Return the (x, y) coordinate for the center point of the cell that contains the specified text.  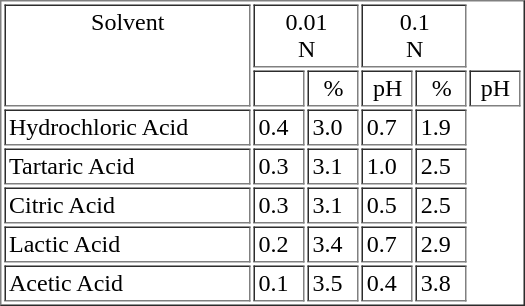
0.1 (280, 284)
0.01N (306, 36)
Citric Acid (128, 206)
1.0 (388, 166)
0.2 (280, 244)
0.5 (388, 206)
1.9 (442, 128)
Tartaric Acid (128, 166)
3.5 (334, 284)
Lactic Acid (128, 244)
Acetic Acid (128, 284)
0.1N (414, 36)
3.4 (334, 244)
2.9 (442, 244)
3.0 (334, 128)
Hydrochloric Acid (128, 128)
Solvent (128, 55)
3.8 (442, 284)
